Locate the cell with the specified text and output its (x, y) center coordinate. 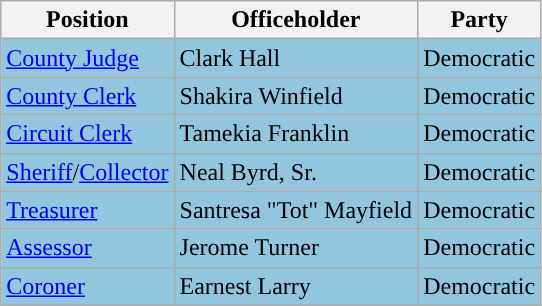
Earnest Larry (296, 286)
Treasurer (88, 210)
Party (480, 20)
Assessor (88, 248)
Shakira Winfield (296, 96)
Clark Hall (296, 58)
Circuit Clerk (88, 134)
Jerome Turner (296, 248)
County Judge (88, 58)
Coroner (88, 286)
Neal Byrd, Sr. (296, 172)
Sheriff/Collector (88, 172)
Officeholder (296, 20)
Tamekia Franklin (296, 134)
Santresa "Tot" Mayfield (296, 210)
County Clerk (88, 96)
Position (88, 20)
